From the cell containing the given text, extract its center point as (x, y) coordinate. 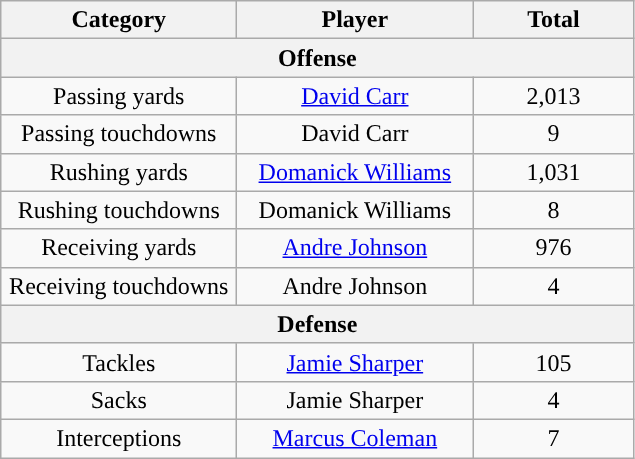
Interceptions (119, 438)
Total (554, 20)
Category (119, 20)
9 (554, 134)
976 (554, 248)
Marcus Coleman (355, 438)
Passing touchdowns (119, 134)
7 (554, 438)
Player (355, 20)
Tackles (119, 362)
2,013 (554, 96)
Rushing yards (119, 172)
Receiving yards (119, 248)
Defense (318, 324)
Offense (318, 58)
105 (554, 362)
1,031 (554, 172)
8 (554, 210)
Rushing touchdowns (119, 210)
Receiving touchdowns (119, 286)
Sacks (119, 400)
Passing yards (119, 96)
